Locate the cell with the specified text and output its [x, y] center coordinate. 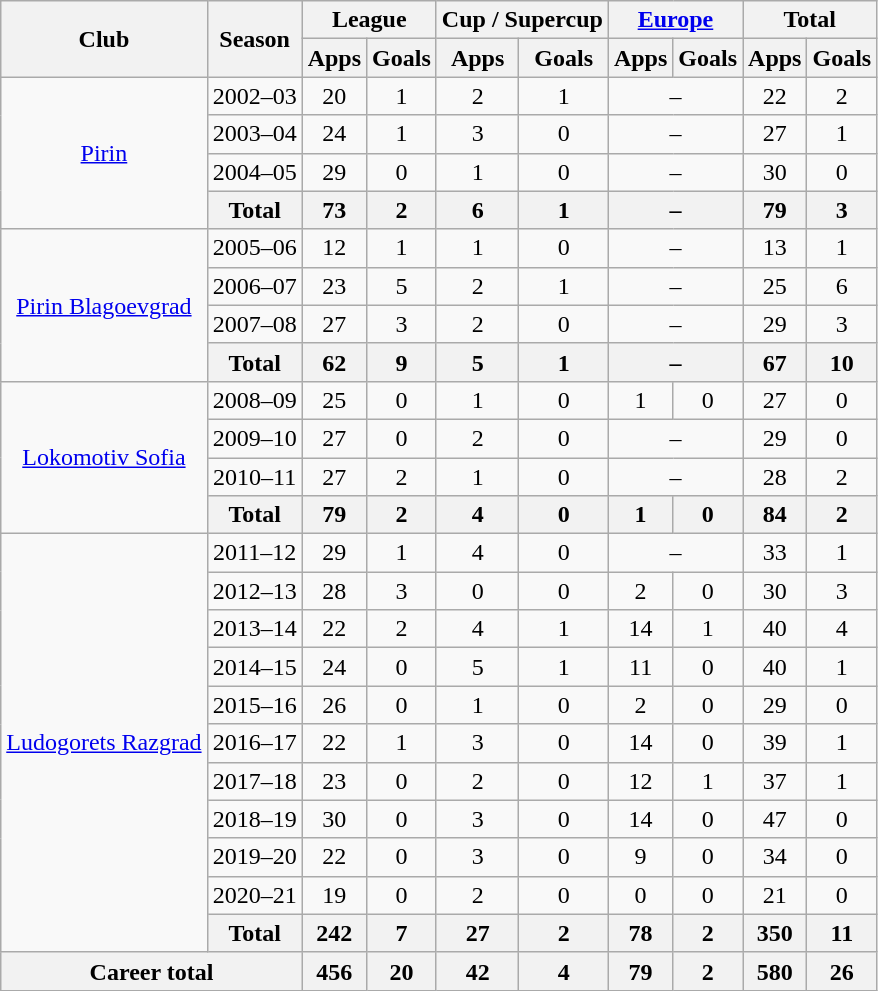
62 [334, 362]
Europe [675, 20]
2015–16 [254, 705]
2014–15 [254, 667]
2019–20 [254, 857]
84 [775, 515]
21 [775, 895]
2013–14 [254, 629]
2020–21 [254, 895]
2004–05 [254, 172]
73 [334, 210]
47 [775, 819]
2006–07 [254, 286]
Ludogorets Razgrad [104, 744]
13 [775, 248]
Lokomotiv Sofia [104, 457]
42 [478, 971]
Pirin [104, 153]
2003–04 [254, 134]
Career total [152, 971]
2016–17 [254, 743]
242 [334, 933]
Pirin Blagoevgrad [104, 305]
33 [775, 553]
League [369, 20]
2011–12 [254, 553]
2005–06 [254, 248]
39 [775, 743]
37 [775, 781]
78 [640, 933]
67 [775, 362]
7 [402, 933]
2007–08 [254, 324]
2009–10 [254, 438]
2017–18 [254, 781]
Season [254, 39]
2012–13 [254, 591]
34 [775, 857]
2018–19 [254, 819]
2010–11 [254, 477]
2002–03 [254, 96]
Cup / Supercup [522, 20]
10 [842, 362]
580 [775, 971]
19 [334, 895]
350 [775, 933]
Club [104, 39]
2008–09 [254, 400]
456 [334, 971]
